Pinpoint the cell where the given text exists, returning its [x, y] midpoint coordinate. 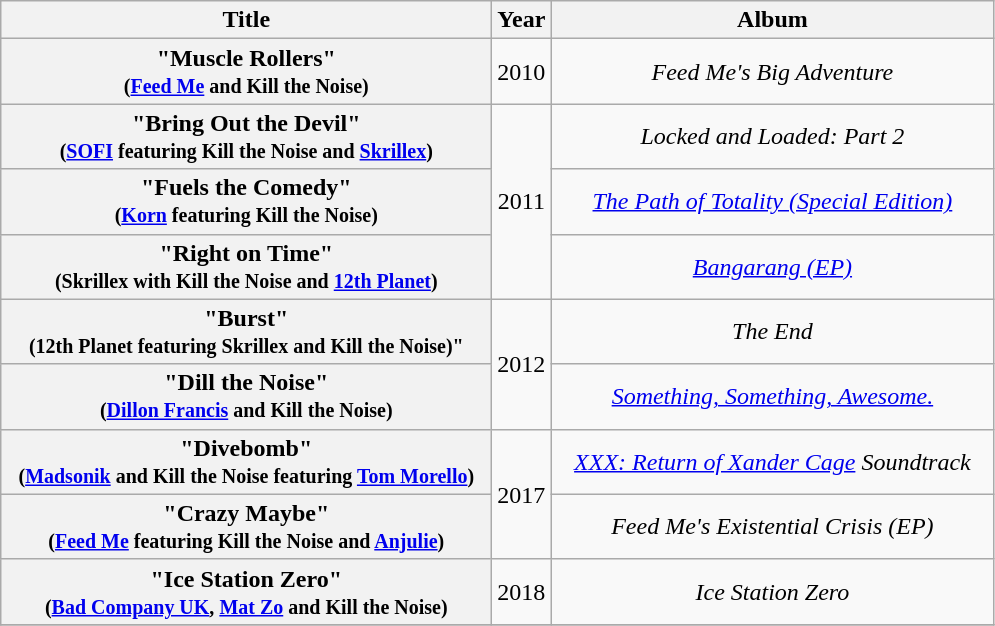
2017 [522, 494]
The Path of Totality (Special Edition) [772, 202]
2018 [522, 592]
Title [246, 20]
"Fuels the Comedy"(Korn featuring Kill the Noise) [246, 202]
"Muscle Rollers"(Feed Me and Kill the Noise) [246, 72]
"Divebomb"(Madsonik and Kill the Noise featuring Tom Morello) [246, 462]
2011 [522, 202]
Album [772, 20]
"Right on Time"(Skrillex with Kill the Noise and 12th Planet) [246, 266]
Ice Station Zero [772, 592]
2010 [522, 72]
The End [772, 332]
"Bring Out the Devil"(SOFI featuring Kill the Noise and Skrillex) [246, 136]
Locked and Loaded: Part 2 [772, 136]
Feed Me's Existential Crisis (EP) [772, 526]
Year [522, 20]
"Ice Station Zero"(Bad Company UK, Mat Zo and Kill the Noise) [246, 592]
2012 [522, 364]
Bangarang (EP) [772, 266]
Something, Something, Awesome. [772, 396]
"Crazy Maybe"(Feed Me featuring Kill the Noise and Anjulie) [246, 526]
"Dill the Noise"(Dillon Francis and Kill the Noise) [246, 396]
Feed Me's Big Adventure [772, 72]
"Burst"(12th Planet featuring Skrillex and Kill the Noise)" [246, 332]
XXX: Return of Xander Cage Soundtrack [772, 462]
